Detect which cell encompasses the target text, then output its [X, Y] center coordinate. 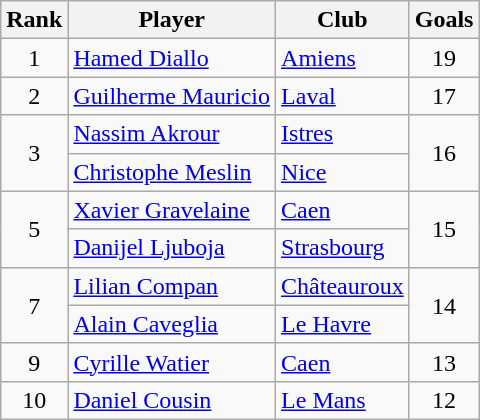
Strasbourg [343, 248]
Alain Caveglia [172, 324]
Danijel Ljuboja [172, 248]
13 [444, 362]
Christophe Meslin [172, 172]
12 [444, 400]
Daniel Cousin [172, 400]
Lilian Compan [172, 286]
Guilherme Mauricio [172, 96]
Laval [343, 96]
16 [444, 153]
5 [34, 229]
Le Havre [343, 324]
Nice [343, 172]
Hamed Diallo [172, 58]
Xavier Gravelaine [172, 210]
Goals [444, 20]
7 [34, 305]
Nassim Akrour [172, 134]
Club [343, 20]
14 [444, 305]
Cyrille Watier [172, 362]
10 [34, 400]
Châteauroux [343, 286]
3 [34, 153]
Le Mans [343, 400]
9 [34, 362]
Amiens [343, 58]
2 [34, 96]
15 [444, 229]
1 [34, 58]
17 [444, 96]
19 [444, 58]
Istres [343, 134]
Rank [34, 20]
Player [172, 20]
